For the text-containing cell, return its midpoint in [x, y] coordinate format. 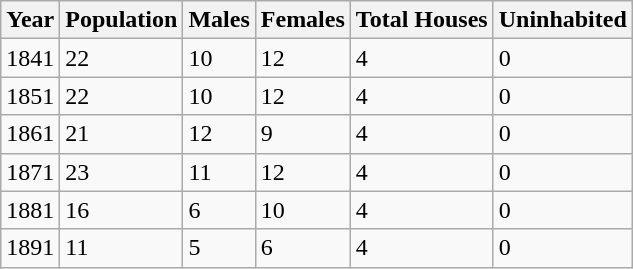
Uninhabited [562, 20]
1881 [30, 210]
1871 [30, 172]
Population [122, 20]
21 [122, 134]
23 [122, 172]
Total Houses [422, 20]
Year [30, 20]
Females [302, 20]
1841 [30, 58]
1861 [30, 134]
1851 [30, 96]
Males [219, 20]
5 [219, 248]
1891 [30, 248]
9 [302, 134]
16 [122, 210]
